Search for the cell housing the specified text and yield its [x, y] center coordinate. 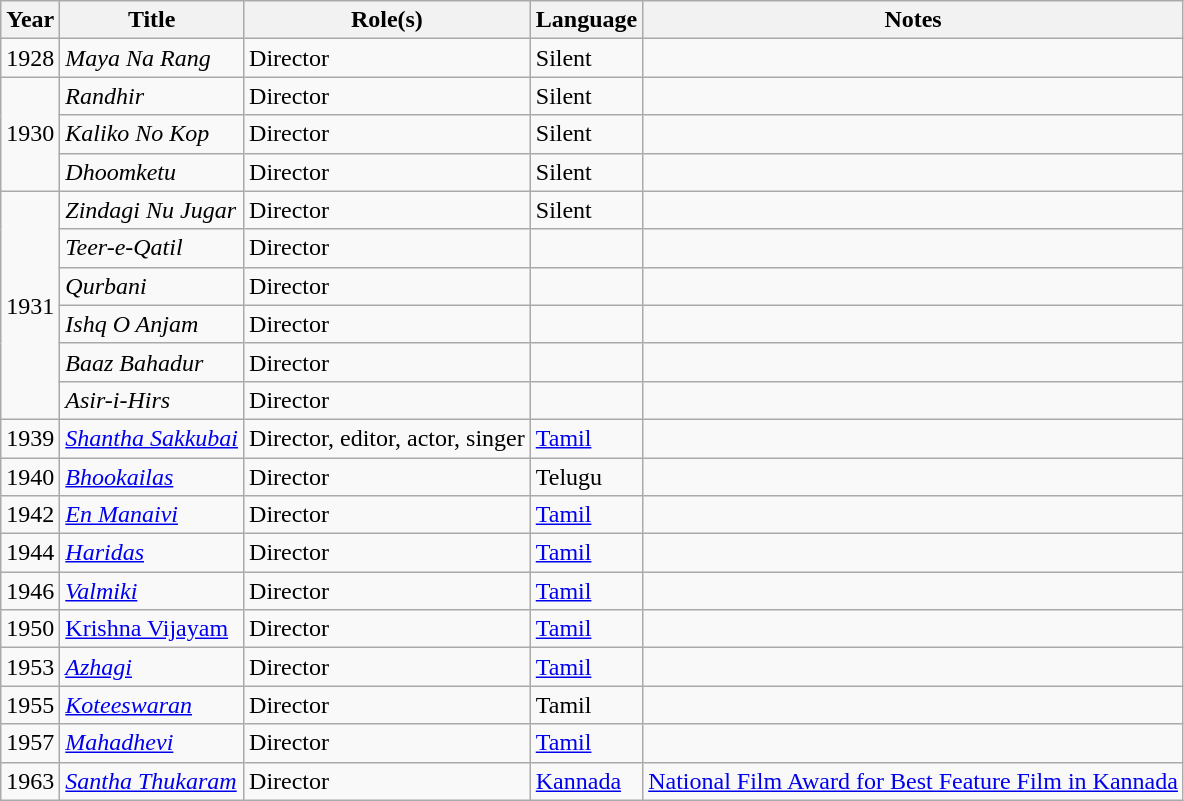
Role(s) [388, 20]
Asir-i-Hirs [152, 400]
Kaliko No Kop [152, 134]
Mahadhevi [152, 743]
Director, editor, actor, singer [388, 438]
1946 [30, 591]
Shantha Sakkubai [152, 438]
Qurbani [152, 286]
Year [30, 20]
1942 [30, 515]
1939 [30, 438]
Koteeswaran [152, 705]
Title [152, 20]
Kannada [586, 781]
1950 [30, 629]
Language [586, 20]
1963 [30, 781]
1953 [30, 667]
Teer-e-Qatil [152, 248]
1940 [30, 477]
Notes [914, 20]
Bhookailas [152, 477]
Baaz Bahadur [152, 362]
Ishq O Anjam [152, 324]
Haridas [152, 553]
Dhoomketu [152, 172]
Santha Thukaram [152, 781]
Valmiki [152, 591]
Krishna Vijayam [152, 629]
1931 [30, 305]
1957 [30, 743]
1955 [30, 705]
Maya Na Rang [152, 58]
1944 [30, 553]
Randhir [152, 96]
Telugu [586, 477]
Azhagi [152, 667]
En Manaivi [152, 515]
1928 [30, 58]
National Film Award for Best Feature Film in Kannada [914, 781]
1930 [30, 134]
Zindagi Nu Jugar [152, 210]
